Find where the given text appears and provide that cell's center as (x, y) coordinate. 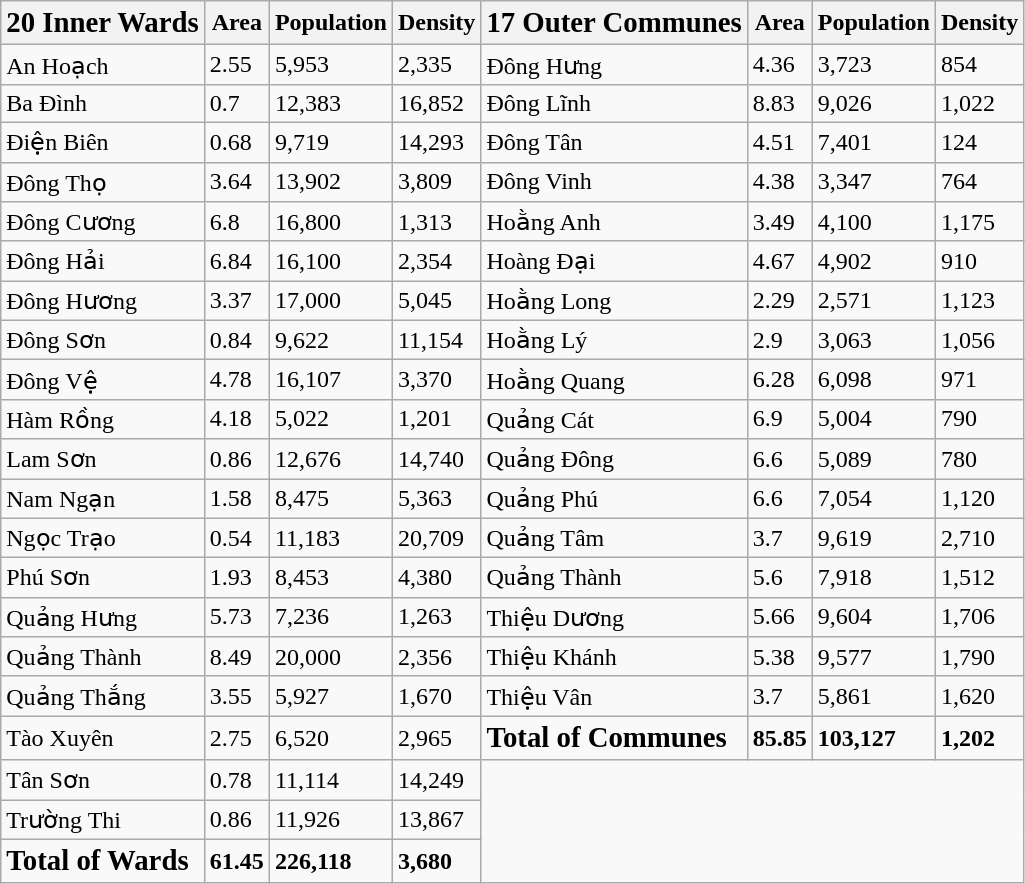
Ðông Hải (103, 261)
5,089 (874, 459)
14,293 (436, 142)
7,401 (874, 142)
Ðiện Biên (103, 142)
Nam Ngạn (103, 498)
780 (979, 459)
9,577 (874, 657)
6.84 (236, 261)
1,120 (979, 498)
Hoàng Ðại (614, 261)
2,356 (436, 657)
0.7 (236, 103)
1,670 (436, 696)
17 Outer Communes (614, 23)
764 (979, 182)
1,313 (436, 222)
0.84 (236, 340)
13,902 (330, 182)
3,809 (436, 182)
61.45 (236, 861)
4,100 (874, 222)
3,063 (874, 340)
5.6 (780, 578)
8,453 (330, 578)
5,363 (436, 498)
2,710 (979, 538)
4.67 (780, 261)
0.68 (236, 142)
6,520 (330, 738)
1,175 (979, 222)
Ðông Hương (103, 301)
Ðông Vệ (103, 380)
3,680 (436, 861)
16,100 (330, 261)
Hàm Rồng (103, 419)
3.55 (236, 696)
Lam Sơn (103, 459)
5.73 (236, 617)
Quảng Ðông (614, 459)
3.37 (236, 301)
Ðông Cương (103, 222)
An Hoạch (103, 65)
Quảng Thắng (103, 696)
5,927 (330, 696)
2,335 (436, 65)
20,709 (436, 538)
20,000 (330, 657)
124 (979, 142)
16,107 (330, 380)
3.64 (236, 182)
9,719 (330, 142)
9,604 (874, 617)
9,619 (874, 538)
Tân Sơn (103, 780)
16,800 (330, 222)
4.36 (780, 65)
4,902 (874, 261)
854 (979, 65)
12,676 (330, 459)
4,380 (436, 578)
9,026 (874, 103)
Phú Sơn (103, 578)
Ðông Thọ (103, 182)
5,953 (330, 65)
971 (979, 380)
2.29 (780, 301)
8.83 (780, 103)
9,622 (330, 340)
5,022 (330, 419)
1,263 (436, 617)
3.49 (780, 222)
Thiệu Dương (614, 617)
0.54 (236, 538)
Ðông Vinh (614, 182)
Quảng Tâm (614, 538)
1,706 (979, 617)
16,852 (436, 103)
Thiệu Khánh (614, 657)
2.75 (236, 738)
11,183 (330, 538)
103,127 (874, 738)
1.93 (236, 578)
5,004 (874, 419)
13,867 (436, 820)
Hoằng Lý (614, 340)
0.78 (236, 780)
11,154 (436, 340)
1,620 (979, 696)
3,723 (874, 65)
1,056 (979, 340)
Ðông Tân (614, 142)
6.8 (236, 222)
4.18 (236, 419)
Thiệu Vân (614, 696)
6.9 (780, 419)
2.55 (236, 65)
2,354 (436, 261)
11,926 (330, 820)
Hoằng Anh (614, 222)
6,098 (874, 380)
14,740 (436, 459)
Total of Communes (614, 738)
Total of Wards (103, 861)
Ngọc Trạo (103, 538)
Hoằng Quang (614, 380)
1.58 (236, 498)
1,790 (979, 657)
1,512 (979, 578)
8.49 (236, 657)
Tào Xuyên (103, 738)
910 (979, 261)
17,000 (330, 301)
1,202 (979, 738)
Quảng Phú (614, 498)
1,123 (979, 301)
7,918 (874, 578)
Trường Thi (103, 820)
Quảng Cát (614, 419)
7,236 (330, 617)
7,054 (874, 498)
20 Inner Wards (103, 23)
8,475 (330, 498)
3,370 (436, 380)
Ba Ðình (103, 103)
4.38 (780, 182)
2,571 (874, 301)
14,249 (436, 780)
Ðông Hưng (614, 65)
2.9 (780, 340)
5.66 (780, 617)
1,022 (979, 103)
1,201 (436, 419)
4.51 (780, 142)
6.28 (780, 380)
5.38 (780, 657)
5,045 (436, 301)
2,965 (436, 738)
226,118 (330, 861)
790 (979, 419)
Ðông Sơn (103, 340)
4.78 (236, 380)
Ðông Lĩnh (614, 103)
12,383 (330, 103)
5,861 (874, 696)
Quảng Hưng (103, 617)
85.85 (780, 738)
3,347 (874, 182)
Hoằng Long (614, 301)
11,114 (330, 780)
